Pinpoint the cell where the given text exists, returning its [X, Y] midpoint coordinate. 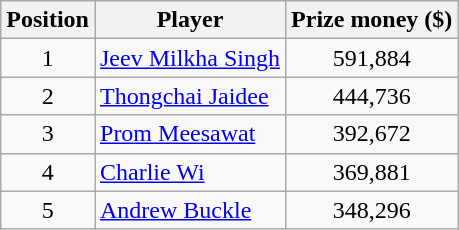
Prom Meesawat [190, 134]
369,881 [372, 172]
Player [190, 20]
4 [48, 172]
444,736 [372, 96]
348,296 [372, 210]
Charlie Wi [190, 172]
Thongchai Jaidee [190, 96]
Position [48, 20]
591,884 [372, 58]
5 [48, 210]
392,672 [372, 134]
1 [48, 58]
3 [48, 134]
Andrew Buckle [190, 210]
Jeev Milkha Singh [190, 58]
2 [48, 96]
Prize money ($) [372, 20]
